Return [x, y] of the center of cell containing provided text 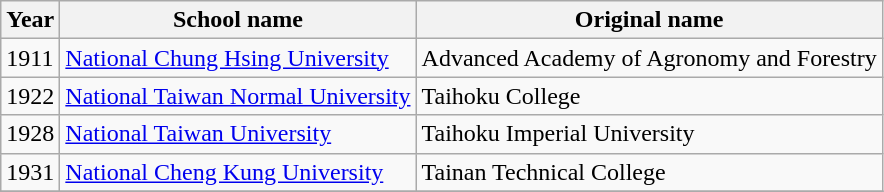
National Taiwan Normal University [238, 96]
School name [238, 20]
1931 [30, 172]
1922 [30, 96]
Advanced Academy of Agronomy and Forestry [649, 58]
National Chung Hsing University [238, 58]
Taihoku Imperial University [649, 134]
Original name [649, 20]
1928 [30, 134]
Year [30, 20]
National Taiwan University [238, 134]
1911 [30, 58]
National Cheng Kung University [238, 172]
Tainan Technical College [649, 172]
Taihoku College [649, 96]
